Pinpoint the cell where the given text exists, returning its [x, y] midpoint coordinate. 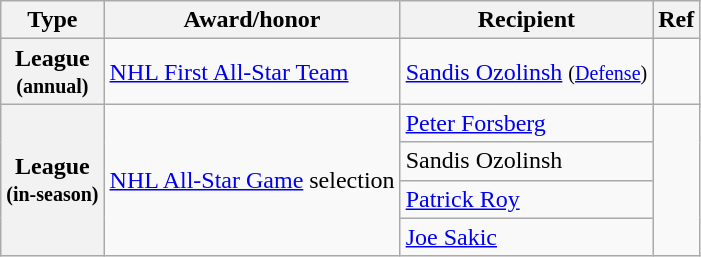
Patrick Roy [526, 199]
League(annual) [52, 72]
Sandis Ozolinsh (Defense) [526, 72]
Peter Forsberg [526, 123]
NHL First All-Star Team [252, 72]
Sandis Ozolinsh [526, 161]
NHL All-Star Game selection [252, 180]
Ref [676, 20]
Recipient [526, 20]
Type [52, 20]
Joe Sakic [526, 237]
League(in-season) [52, 180]
Award/honor [252, 20]
